Detect which cell encompasses the target text, then output its [X, Y] center coordinate. 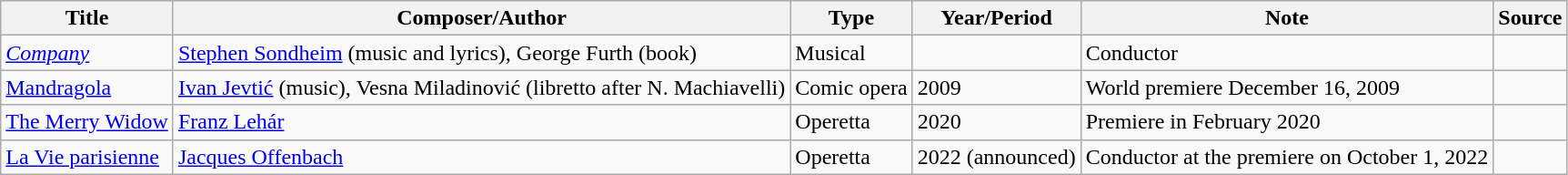
Comic opera [851, 87]
Mandragola [87, 87]
Year/Period [997, 18]
Jacques Offenbach [481, 157]
Franz Lehár [481, 122]
Company [87, 53]
Composer/Author [481, 18]
Ivan Jevtić (music), Vesna Miladinović (libretto after N. Machiavelli) [481, 87]
Title [87, 18]
World premiere December 16, 2009 [1287, 87]
Stephen Sondheim (music and lyrics), George Furth (book) [481, 53]
Note [1287, 18]
Musical [851, 53]
2020 [997, 122]
2022 (announced) [997, 157]
Source [1530, 18]
Conductor at the premiere on October 1, 2022 [1287, 157]
La Vie parisienne [87, 157]
2009 [997, 87]
Conductor [1287, 53]
Premiere in February 2020 [1287, 122]
Type [851, 18]
The Merry Widow [87, 122]
